Extract the (X, Y) coordinate from the center of the cell holding the provided text.  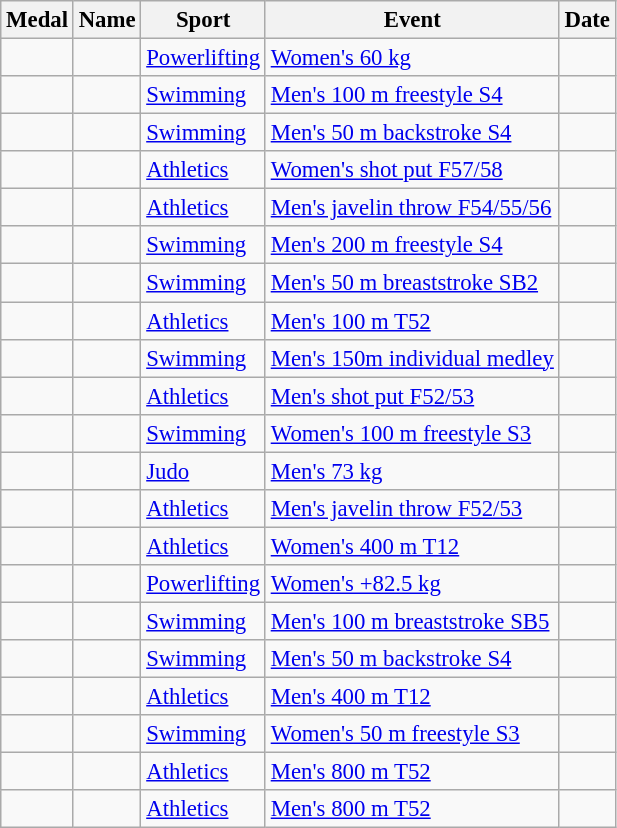
Women's 400 m T12 (412, 546)
Women's +82.5 kg (412, 584)
Date (587, 20)
Men's shot put F52/53 (412, 396)
Men's 100 m breaststroke SB5 (412, 621)
Event (412, 20)
Women's 60 kg (412, 58)
Women's 50 m freestyle S3 (412, 734)
Men's 100 m T52 (412, 321)
Sport (203, 20)
Men's 150m individual medley (412, 358)
Men's 200 m freestyle S4 (412, 245)
Judo (203, 471)
Men's 50 m breaststroke SB2 (412, 283)
Men's 400 m T12 (412, 697)
Name (107, 20)
Medal (38, 20)
Men's 73 kg (412, 471)
Men's javelin throw F54/55/56 (412, 208)
Women's shot put F57/58 (412, 170)
Men's javelin throw F52/53 (412, 509)
Men's 100 m freestyle S4 (412, 95)
Women's 100 m freestyle S3 (412, 433)
